Find where the given text appears and provide that cell's center as (X, Y) coordinate. 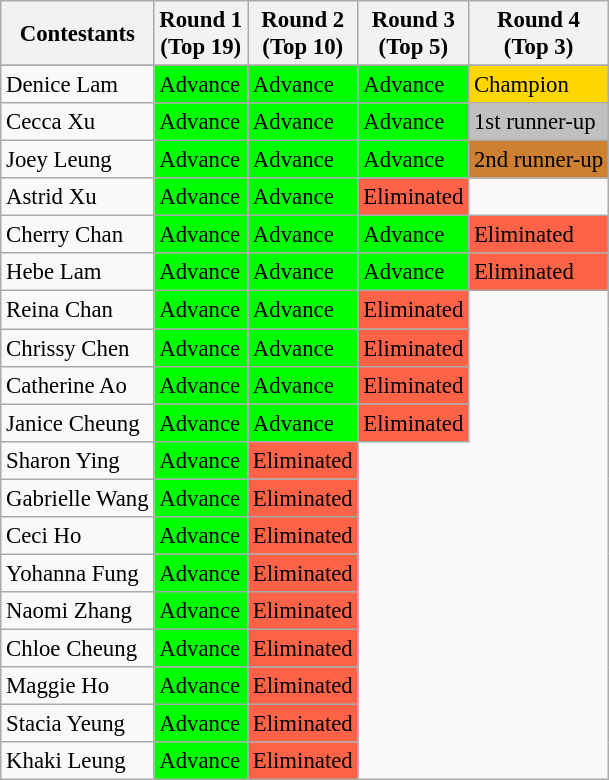
Chrissy Chen (78, 348)
Contestants (78, 34)
2nd runner-up (539, 160)
Astrid Xu (78, 197)
Khaki Leung (78, 761)
Round 4(Top 3) (539, 34)
Reina Chan (78, 310)
Cecca Xu (78, 122)
Gabrielle Wang (78, 498)
Round 1 (Top 19) (201, 34)
Naomi Zhang (78, 611)
Ceci Ho (78, 536)
Cherry Chan (78, 235)
Chloe Cheung (78, 648)
Joey Leung (78, 160)
Sharon Ying (78, 460)
Round 2(Top 10) (304, 34)
Denice Lam (78, 85)
Maggie Ho (78, 686)
1st runner-up (539, 122)
Janice Cheung (78, 423)
Yohanna Fung (78, 573)
Champion (539, 85)
Catherine Ao (78, 385)
Round 3(Top 5) (414, 34)
Hebe Lam (78, 273)
Stacia Yeung (78, 724)
